Find where the given text appears and provide that cell's center as [x, y] coordinate. 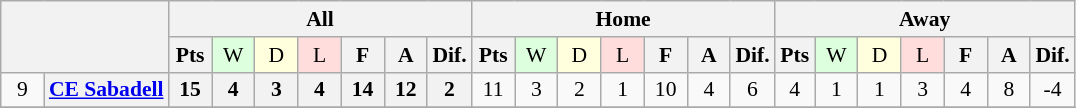
9 [22, 90]
6 [752, 90]
12 [406, 90]
CE Sabadell [106, 90]
10 [666, 90]
-4 [1052, 90]
11 [494, 90]
15 [190, 90]
8 [1008, 90]
Home [624, 19]
14 [362, 90]
All [320, 19]
Away [925, 19]
